Locate the cell with the specified text and output its [X, Y] center coordinate. 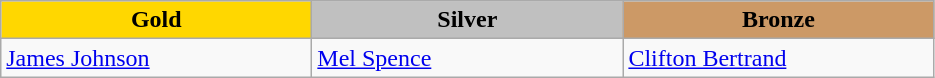
Clifton Bertrand [778, 58]
James Johnson [156, 58]
Bronze [778, 20]
Mel Spence [468, 58]
Gold [156, 20]
Silver [468, 20]
